Capture the cell that displays the provided text and extract its (X, Y) central coordinate. 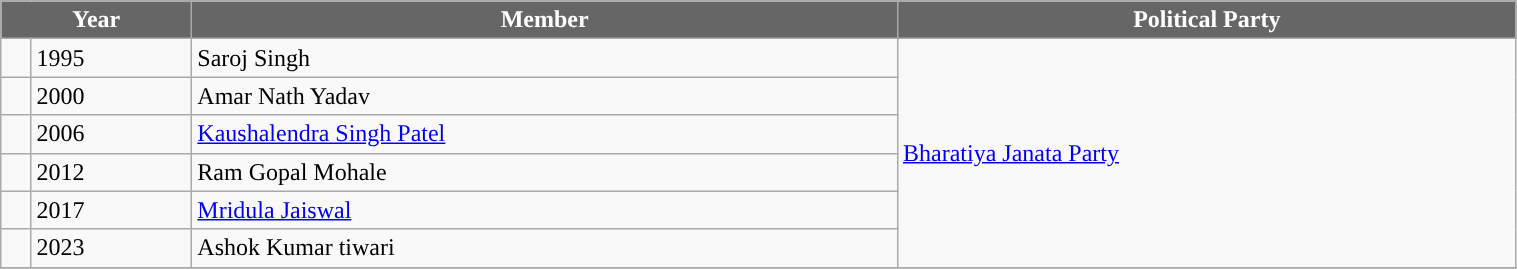
Member (545, 20)
Amar Nath Yadav (545, 96)
Political Party (1208, 20)
2017 (112, 210)
2023 (112, 248)
2012 (112, 172)
2006 (112, 134)
Ram Gopal Mohale (545, 172)
Bharatiya Janata Party (1208, 153)
2000 (112, 96)
Ashok Kumar tiwari (545, 248)
Saroj Singh (545, 58)
Kaushalendra Singh Patel (545, 134)
Year (96, 20)
Mridula Jaiswal (545, 210)
1995 (112, 58)
